For the text-containing cell, return its midpoint in [X, Y] coordinate format. 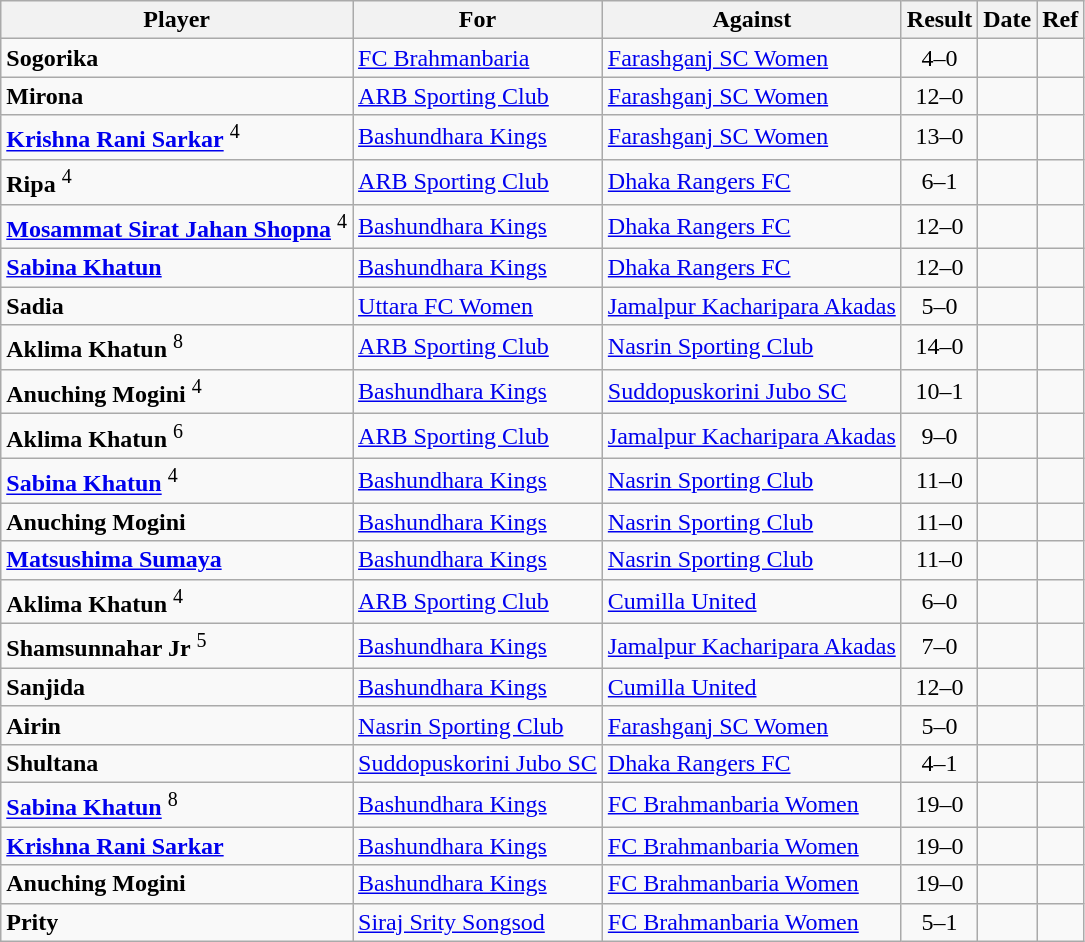
5–1 [939, 922]
6–1 [939, 182]
Aklima Khatun 4 [177, 602]
Matsushima Sumaya [177, 560]
13–0 [939, 138]
6–0 [939, 602]
FC Brahmanbaria [478, 58]
Krishna Rani Sarkar 4 [177, 138]
Mirona [177, 96]
Shamsunnahar Jr 5 [177, 646]
Uttara FC Women [478, 306]
Krishna Rani Sarkar [177, 846]
14–0 [939, 348]
Sabina Khatun 8 [177, 804]
Aklima Khatun 6 [177, 436]
Anuching Mogini 4 [177, 392]
Sabina Khatun [177, 268]
Prity [177, 922]
Ripa 4 [177, 182]
Shultana [177, 763]
Sanjida [177, 687]
Result [939, 20]
7–0 [939, 646]
Sabina Khatun 4 [177, 480]
Date [1008, 20]
Player [177, 20]
Mosammat Sirat Jahan Shopna 4 [177, 226]
Sadia [177, 306]
Siraj Srity Songsod [478, 922]
4–0 [939, 58]
Sogorika [177, 58]
Aklima Khatun 8 [177, 348]
9–0 [939, 436]
Against [752, 20]
10–1 [939, 392]
For [478, 20]
Airin [177, 725]
Ref [1060, 20]
4–1 [939, 763]
